For the text-containing cell, return its midpoint in [X, Y] coordinate format. 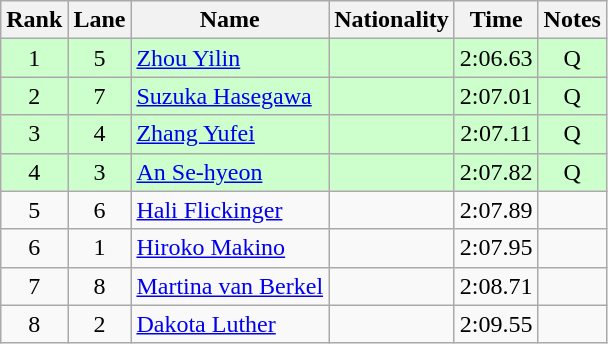
An Se-hyeon [230, 172]
Zhang Yufei [230, 134]
Time [496, 20]
Nationality [392, 20]
2:07.89 [496, 210]
Suzuka Hasegawa [230, 96]
2:08.71 [496, 286]
Hali Flickinger [230, 210]
Lane [100, 20]
Hiroko Makino [230, 248]
2:07.01 [496, 96]
Dakota Luther [230, 324]
2:07.11 [496, 134]
Rank [34, 20]
2:07.82 [496, 172]
Name [230, 20]
2:06.63 [496, 58]
Martina van Berkel [230, 286]
2:09.55 [496, 324]
2:07.95 [496, 248]
Notes [572, 20]
Zhou Yilin [230, 58]
